Locate the cell with the specified text and output its [x, y] center coordinate. 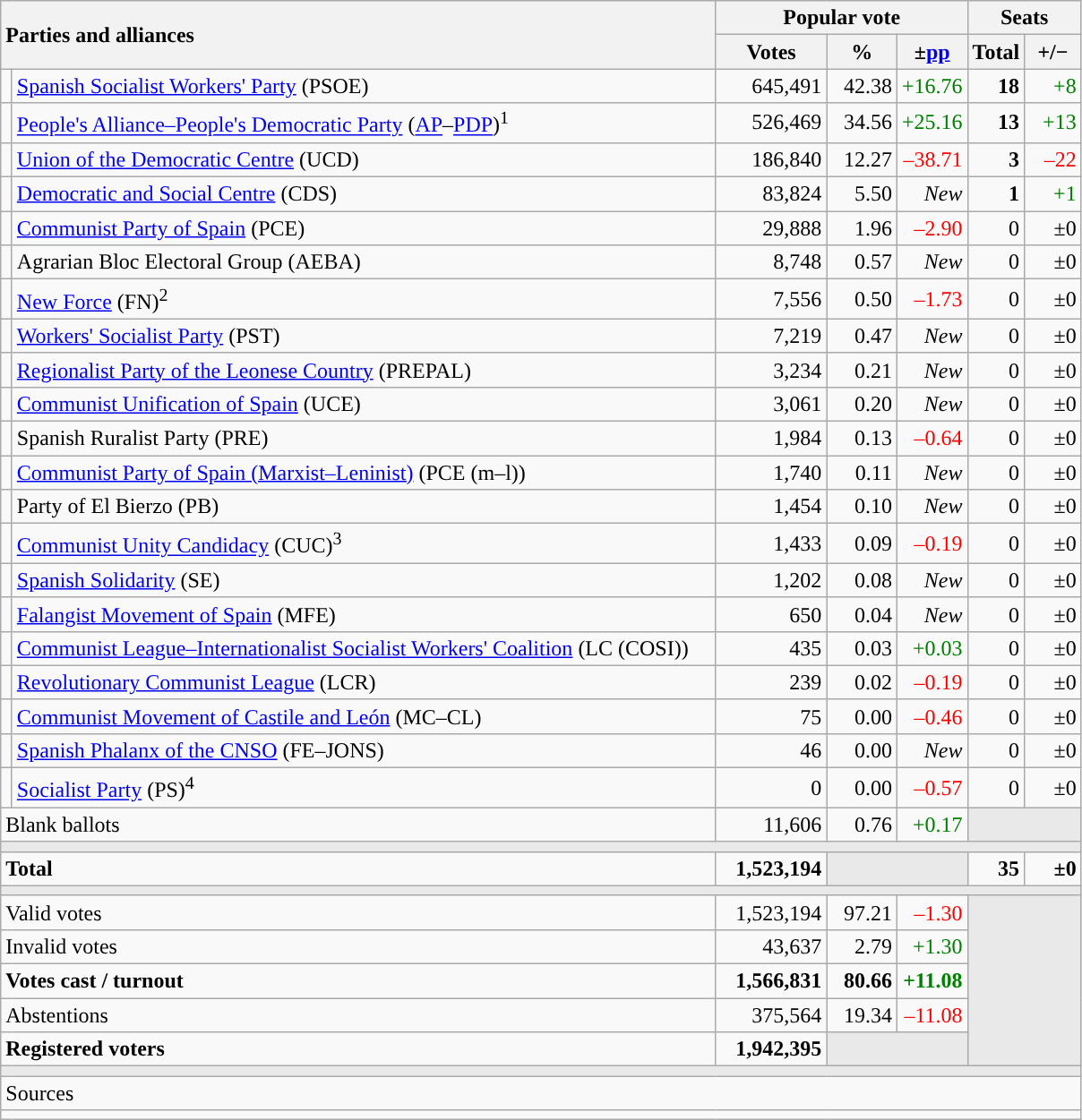
645,491 [771, 86]
0.57 [862, 262]
97.21 [862, 912]
Communist Unity Candidacy (CUC)3 [364, 544]
1,454 [771, 507]
People's Alliance–People's Democratic Party (AP–PDP)1 [364, 124]
+13 [1053, 124]
0.50 [862, 299]
–11.08 [932, 1015]
13 [996, 124]
8,748 [771, 262]
+0.17 [932, 825]
0.47 [862, 336]
34.56 [862, 124]
±pp [932, 52]
19.34 [862, 1015]
+11.08 [932, 981]
80.66 [862, 981]
+16.76 [932, 86]
New Force (FN)2 [364, 299]
–1.73 [932, 299]
–2.90 [932, 228]
Spanish Phalanx of the CNSO (FE–JONS) [364, 751]
–0.46 [932, 716]
+0.03 [932, 648]
Valid votes [358, 912]
Votes [771, 52]
3,234 [771, 370]
Votes cast / turnout [358, 981]
Agrarian Bloc Electoral Group (AEBA) [364, 262]
186,840 [771, 159]
0.21 [862, 370]
375,564 [771, 1015]
Workers' Socialist Party (PST) [364, 336]
Communist Party of Spain (Marxist–Leninist) (PCE (m–l)) [364, 473]
0.13 [862, 438]
Communist Movement of Castile and León (MC–CL) [364, 716]
1,202 [771, 580]
2.79 [862, 946]
0.02 [862, 682]
Socialist Party (PS)4 [364, 788]
12.27 [862, 159]
Party of El Bierzo (PB) [364, 507]
–22 [1053, 159]
Spanish Socialist Workers' Party (PSOE) [364, 86]
Invalid votes [358, 946]
Union of the Democratic Centre (UCD) [364, 159]
1.96 [862, 228]
7,219 [771, 336]
42.38 [862, 86]
Regionalist Party of the Leonese Country (PREPAL) [364, 370]
0.09 [862, 544]
43,637 [771, 946]
83,824 [771, 194]
Revolutionary Communist League (LCR) [364, 682]
+1 [1053, 194]
7,556 [771, 299]
–38.71 [932, 159]
Blank ballots [358, 825]
0.20 [862, 404]
1 [996, 194]
Communist Unification of Spain (UCE) [364, 404]
Sources [541, 1093]
+8 [1053, 86]
3 [996, 159]
+/− [1053, 52]
Abstentions [358, 1015]
Seats [1025, 18]
5.50 [862, 194]
Spanish Solidarity (SE) [364, 580]
+25.16 [932, 124]
1,740 [771, 473]
435 [771, 648]
0.76 [862, 825]
+1.30 [932, 946]
1,566,831 [771, 981]
Communist Party of Spain (PCE) [364, 228]
0.04 [862, 614]
–0.57 [932, 788]
Registered voters [358, 1049]
650 [771, 614]
46 [771, 751]
Spanish Ruralist Party (PRE) [364, 438]
1,433 [771, 544]
526,469 [771, 124]
75 [771, 716]
Parties and alliances [358, 35]
29,888 [771, 228]
–0.64 [932, 438]
Democratic and Social Centre (CDS) [364, 194]
0.08 [862, 580]
Popular vote [842, 18]
239 [771, 682]
18 [996, 86]
Communist League–Internationalist Socialist Workers' Coalition (LC (COSI)) [364, 648]
–1.30 [932, 912]
Falangist Movement of Spain (MFE) [364, 614]
1,942,395 [771, 1049]
0.03 [862, 648]
1,984 [771, 438]
35 [996, 868]
11,606 [771, 825]
3,061 [771, 404]
0.11 [862, 473]
0.10 [862, 507]
% [862, 52]
